Capture the cell that displays the provided text and extract its (X, Y) central coordinate. 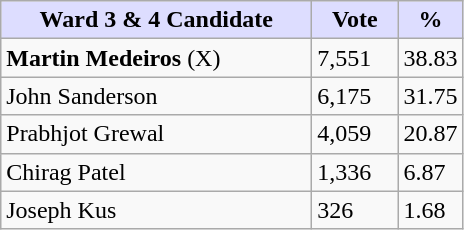
Martin Medeiros (X) (156, 58)
20.87 (430, 134)
4,059 (355, 134)
1,336 (355, 172)
Chirag Patel (156, 172)
1.68 (430, 210)
31.75 (430, 96)
Vote (355, 20)
John Sanderson (156, 96)
6.87 (430, 172)
7,551 (355, 58)
Ward 3 & 4 Candidate (156, 20)
6,175 (355, 96)
% (430, 20)
Joseph Kus (156, 210)
326 (355, 210)
Prabhjot Grewal (156, 134)
38.83 (430, 58)
